Locate the cell with the specified text and output its [X, Y] center coordinate. 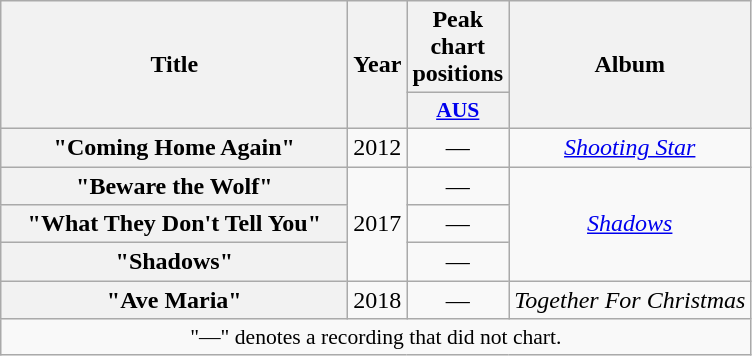
"—" denotes a recording that did not chart. [376, 337]
Album [630, 65]
Title [174, 65]
Peak chart positions [458, 47]
Together For Christmas [630, 300]
Shadows [630, 223]
AUS [458, 111]
"Ave Maria" [174, 300]
2012 [378, 147]
2018 [378, 300]
Shooting Star [630, 147]
2017 [378, 223]
Year [378, 65]
"Shadows" [174, 262]
"Coming Home Again" [174, 147]
"Beware the Wolf" [174, 185]
"What They Don't Tell You" [174, 224]
